Output the (X, Y) coordinate of the center of the cell containing the given text.  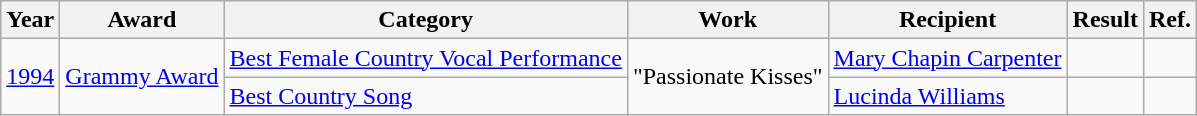
Year (30, 20)
Grammy Award (142, 77)
Category (426, 20)
Work (728, 20)
Mary Chapin Carpenter (948, 58)
Lucinda Williams (948, 96)
Result (1105, 20)
1994 (30, 77)
Ref. (1170, 20)
Best Country Song (426, 96)
Award (142, 20)
Recipient (948, 20)
"Passionate Kisses" (728, 77)
Best Female Country Vocal Performance (426, 58)
